Search for the cell housing the specified text and yield its [x, y] center coordinate. 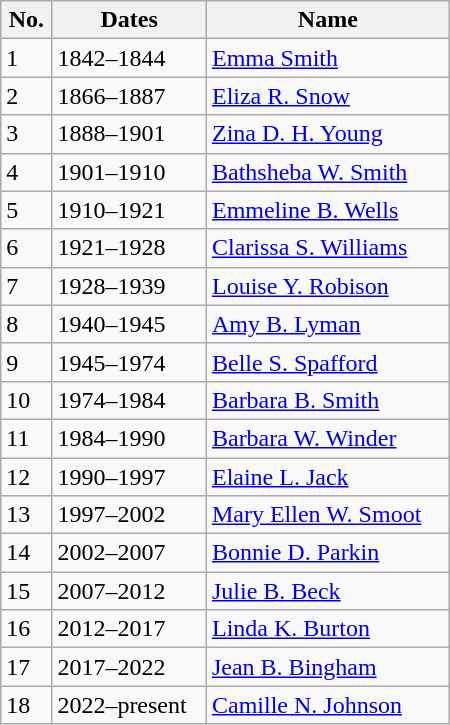
1945–1974 [130, 362]
14 [26, 553]
1901–1910 [130, 172]
Name [328, 20]
2 [26, 96]
1990–1997 [130, 477]
2022–present [130, 705]
1984–1990 [130, 438]
1888–1901 [130, 134]
2002–2007 [130, 553]
Julie B. Beck [328, 591]
1940–1945 [130, 324]
1910–1921 [130, 210]
7 [26, 286]
11 [26, 438]
6 [26, 248]
Clarissa S. Williams [328, 248]
1866–1887 [130, 96]
Jean B. Bingham [328, 667]
15 [26, 591]
Barbara B. Smith [328, 400]
Camille N. Johnson [328, 705]
18 [26, 705]
1974–1984 [130, 400]
Louise Y. Robison [328, 286]
9 [26, 362]
Elaine L. Jack [328, 477]
12 [26, 477]
16 [26, 629]
8 [26, 324]
Linda K. Burton [328, 629]
1842–1844 [130, 58]
2012–2017 [130, 629]
3 [26, 134]
Eliza R. Snow [328, 96]
Emmeline B. Wells [328, 210]
Amy B. Lyman [328, 324]
2007–2012 [130, 591]
1997–2002 [130, 515]
Belle S. Spafford [328, 362]
Mary Ellen W. Smoot [328, 515]
1921–1928 [130, 248]
Zina D. H. Young [328, 134]
Emma Smith [328, 58]
No. [26, 20]
5 [26, 210]
Barbara W. Winder [328, 438]
Bonnie D. Parkin [328, 553]
Bathsheba W. Smith [328, 172]
1 [26, 58]
10 [26, 400]
1928–1939 [130, 286]
17 [26, 667]
13 [26, 515]
2017–2022 [130, 667]
4 [26, 172]
Dates [130, 20]
